Find where the given text appears and provide that cell's center as [x, y] coordinate. 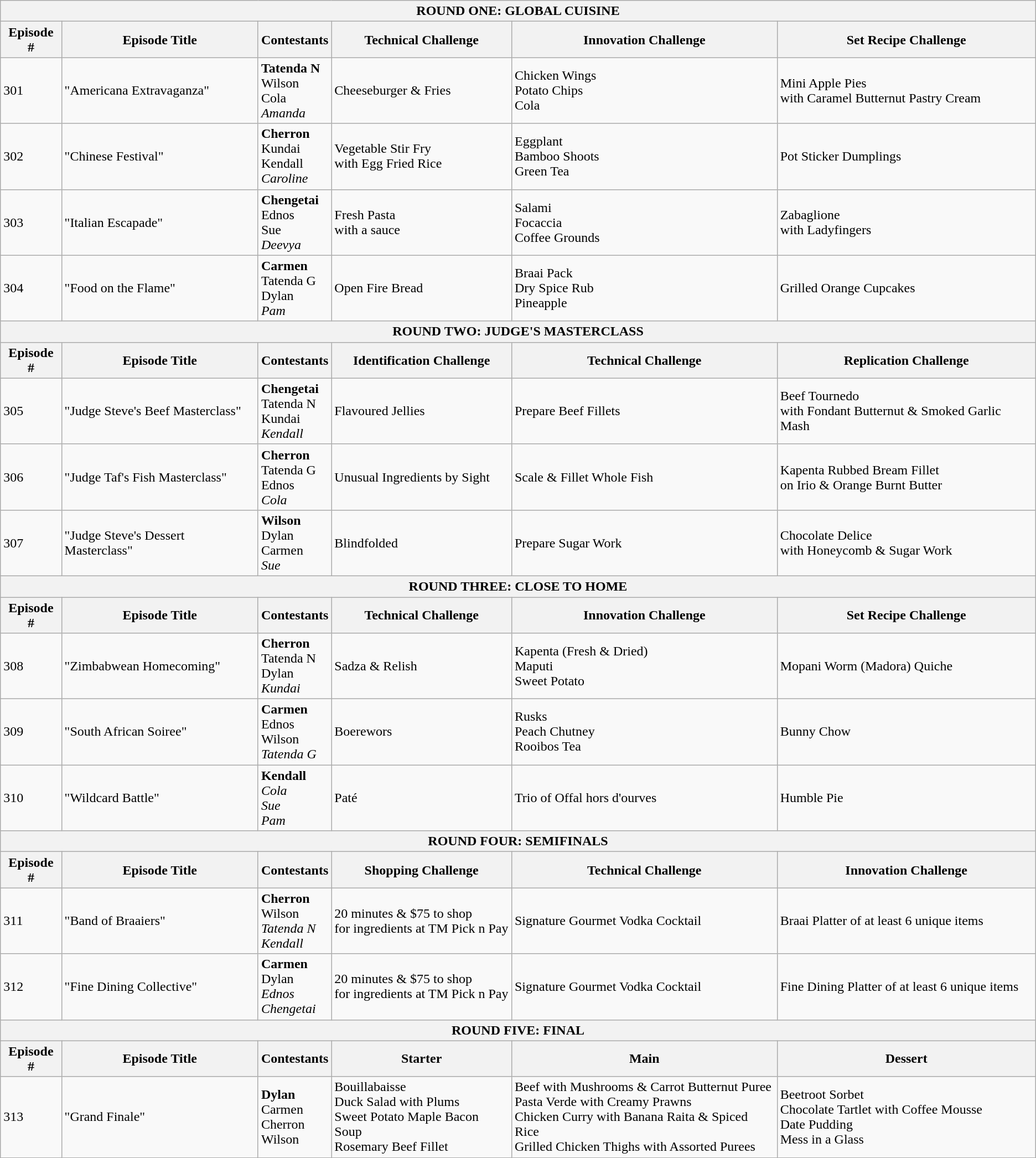
Humble Pie [906, 798]
Grilled Orange Cupcakes [906, 288]
Fine Dining Platter of at least 6 unique items [906, 986]
"South African Soiree" [159, 732]
CherronTatenda GEdnosCola [294, 477]
Identification Challenge [422, 360]
Beef Tournedowith Fondant Butternut & Smoked Garlic Mash [906, 411]
301 [31, 91]
"Italian Escapade" [159, 223]
"Judge Steve's Beef Masterclass" [159, 411]
Flavoured Jellies [422, 411]
Main [644, 1058]
"Grand Finale" [159, 1117]
305 [31, 411]
CarmenDylanEdnosChengetai [294, 986]
Paté [422, 798]
DylanCarmenCherronWilson [294, 1117]
WilsonDylanCarmenSue [294, 542]
ROUND FIVE: FINAL [518, 1030]
Chocolate Delicewith Honeycomb & Sugar Work [906, 542]
ROUND THREE: CLOSE TO HOME [518, 586]
Trio of Offal hors d'ourves [644, 798]
"Americana Extravaganza" [159, 91]
Prepare Sugar Work [644, 542]
Kapenta Rubbed Bream Filleton Irio & Orange Burnt Butter [906, 477]
310 [31, 798]
Beetroot SorbetChocolate Tartlet with Coffee MousseDate PuddingMess in a Glass [906, 1117]
312 [31, 986]
CherronTatenda NDylanKundai [294, 666]
ChengetaiEdnosSueDeevya [294, 223]
SalamiFocacciaCoffee Grounds [644, 223]
Shopping Challenge [422, 870]
Cheeseburger & Fries [422, 91]
Prepare Beef Fillets [644, 411]
"Zimbabwean Homecoming" [159, 666]
Braai Platter of at least 6 unique items [906, 921]
306 [31, 477]
Boerewors [422, 732]
CarmenTatenda GDylanPam [294, 288]
CherronWilsonTatenda NKendall [294, 921]
"Fine Dining Collective" [159, 986]
"Judge Taf's Fish Masterclass" [159, 477]
304 [31, 288]
EggplantBamboo ShootsGreen Tea [644, 156]
"Chinese Festival" [159, 156]
KendallColaSuePam [294, 798]
303 [31, 223]
307 [31, 542]
Replication Challenge [906, 360]
"Band of Braaiers" [159, 921]
BouillabaisseDuck Salad with PlumsSweet Potato Maple Bacon SoupRosemary Beef Fillet [422, 1117]
Braai PackDry Spice RubPineapple [644, 288]
Pot Sticker Dumplings [906, 156]
Blindfolded [422, 542]
"Wildcard Battle" [159, 798]
Unusual Ingredients by Sight [422, 477]
Bunny Chow [906, 732]
313 [31, 1117]
RusksPeach ChutneyRooibos Tea [644, 732]
309 [31, 732]
Vegetable Stir Frywith Egg Fried Rice [422, 156]
CarmenEdnosWilsonTatenda G [294, 732]
Dessert [906, 1058]
ROUND ONE: GLOBAL CUISINE [518, 11]
Kapenta (Fresh & Dried)MaputiSweet Potato [644, 666]
"Food on the Flame" [159, 288]
308 [31, 666]
Mopani Worm (Madora) Quiche [906, 666]
Open Fire Bread [422, 288]
Tatenda NWilsonColaAmanda [294, 91]
ChengetaiTatenda NKundaiKendall [294, 411]
Starter [422, 1058]
Scale & Fillet Whole Fish [644, 477]
Fresh Pastawith a sauce [422, 223]
ROUND TWO: JUDGE'S MASTERCLASS [518, 332]
Zabaglionewith Ladyfingers [906, 223]
302 [31, 156]
Mini Apple Pieswith Caramel Butternut Pastry Cream [906, 91]
ROUND FOUR: SEMIFINALS [518, 841]
Chicken WingsPotato ChipsCola [644, 91]
311 [31, 921]
"Judge Steve's Dessert Masterclass" [159, 542]
CherronKundaiKendallCaroline [294, 156]
Sadza & Relish [422, 666]
